Determine the (x, y) coordinate at the center of the cell enclosing the given text.  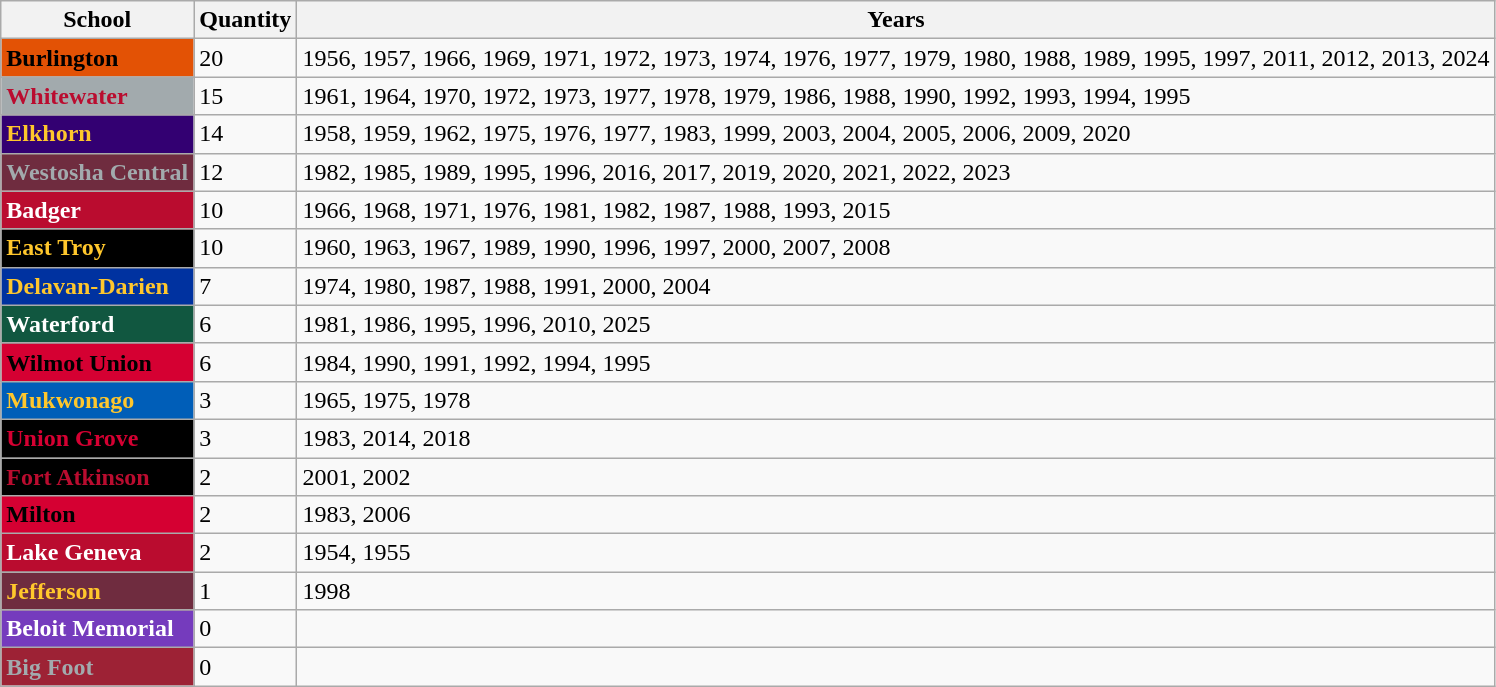
Westosha Central (98, 172)
1981, 1986, 1995, 1996, 2010, 2025 (896, 324)
1954, 1955 (896, 553)
Delavan-Darien (98, 286)
Elkhorn (98, 134)
1966, 1968, 1971, 1976, 1981, 1982, 1987, 1988, 1993, 2015 (896, 210)
Big Foot (98, 667)
Milton (98, 515)
Jefferson (98, 591)
Union Grove (98, 438)
Mukwonago (98, 400)
1982, 1985, 1989, 1995, 1996, 2016, 2017, 2019, 2020, 2021, 2022, 2023 (896, 172)
14 (246, 134)
1984, 1990, 1991, 1992, 1994, 1995 (896, 362)
20 (246, 58)
Beloit Memorial (98, 629)
1961, 1964, 1970, 1972, 1973, 1977, 1978, 1979, 1986, 1988, 1990, 1992, 1993, 1994, 1995 (896, 96)
2001, 2002 (896, 477)
Years (896, 20)
1983, 2006 (896, 515)
East Troy (98, 248)
15 (246, 96)
Whitewater (98, 96)
1956, 1957, 1966, 1969, 1971, 1972, 1973, 1974, 1976, 1977, 1979, 1980, 1988, 1989, 1995, 1997, 2011, 2012, 2013, 2024 (896, 58)
1960, 1963, 1967, 1989, 1990, 1996, 1997, 2000, 2007, 2008 (896, 248)
1983, 2014, 2018 (896, 438)
School (98, 20)
Waterford (98, 324)
Quantity (246, 20)
1 (246, 591)
1998 (896, 591)
7 (246, 286)
1965, 1975, 1978 (896, 400)
Fort Atkinson (98, 477)
12 (246, 172)
1958, 1959, 1962, 1975, 1976, 1977, 1983, 1999, 2003, 2004, 2005, 2006, 2009, 2020 (896, 134)
Wilmot Union (98, 362)
1974, 1980, 1987, 1988, 1991, 2000, 2004 (896, 286)
Lake Geneva (98, 553)
Badger (98, 210)
Burlington (98, 58)
